Provide the [X, Y] coordinate of the cell's center where the given text is located.  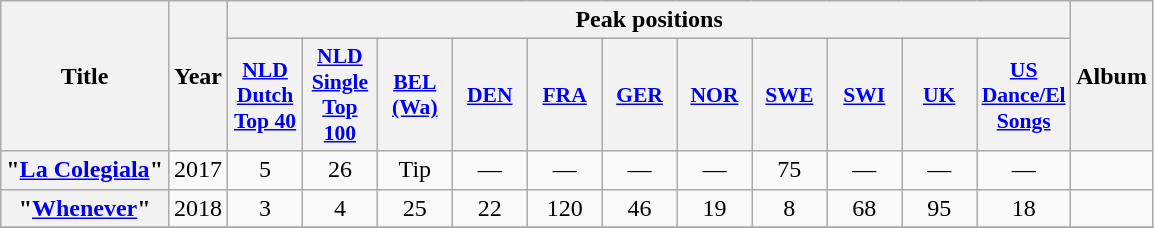
Peak positions [650, 20]
46 [640, 208]
SWE [790, 95]
4 [340, 208]
3 [266, 208]
120 [564, 208]
"Whenever" [85, 208]
2017 [198, 170]
18 [1024, 208]
19 [714, 208]
NOR [714, 95]
95 [940, 208]
USDance/El Songs [1024, 95]
NLD DutchTop 40 [266, 95]
FRA [564, 95]
NLD SingleTop 100 [340, 95]
2018 [198, 208]
25 [414, 208]
26 [340, 170]
22 [490, 208]
BEL (Wa) [414, 95]
"La Colegiala" [85, 170]
68 [864, 208]
SWI [864, 95]
5 [266, 170]
Title [85, 76]
UK [940, 95]
Year [198, 76]
75 [790, 170]
8 [790, 208]
Tip [414, 170]
Album [1112, 76]
GER [640, 95]
DEN [490, 95]
